Pinpoint the cell where the given text exists, returning its (x, y) midpoint coordinate. 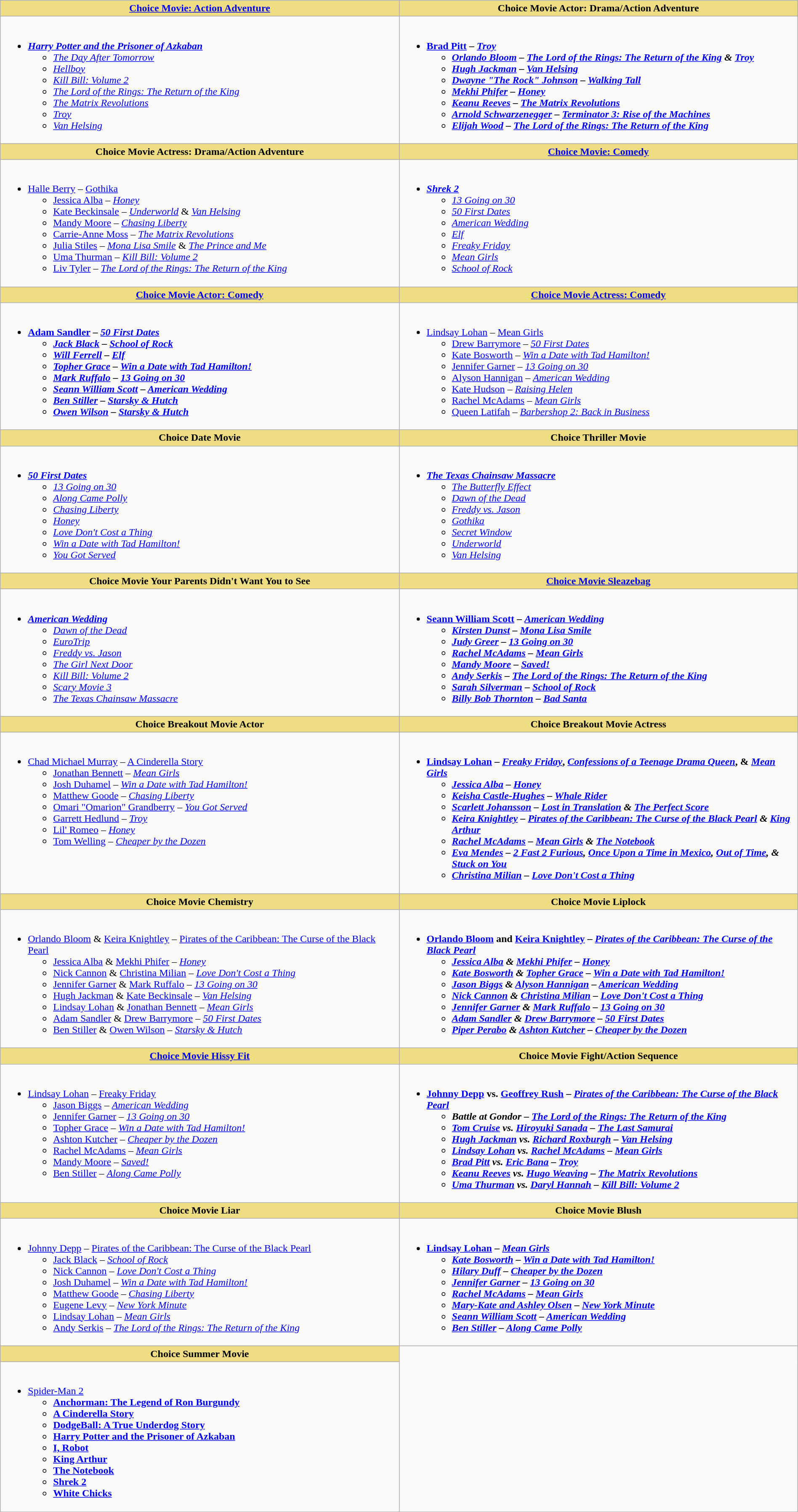
Choice Movie Actor: Drama/Action Adventure (598, 8)
Choice Date Movie (199, 438)
Choice Movie Fight/Action Sequence (598, 1056)
Choice Movie Actress: Comedy (598, 295)
Choice Movie: Comedy (598, 152)
Choice Movie Your Parents Didn't Want You to See (199, 581)
Choice Movie Sleazebag (598, 581)
Choice Movie: Action Adventure (199, 8)
Choice Movie Hissy Fit (199, 1056)
Choice Summer Movie (199, 1354)
50 First Dates13 Going on 30Along Came PollyChasing LibertyHoneyLove Don't Cost a ThingWin a Date with Tad Hamilton!You Got Served (199, 509)
Choice Movie Blush (598, 1211)
Shrek 213 Going on 3050 First DatesAmerican WeddingElfFreaky FridayMean GirlsSchool of Rock (598, 223)
Choice Breakout Movie Actress (598, 724)
Choice Movie Actress: Drama/Action Adventure (199, 152)
The Texas Chainsaw MassacreThe Butterfly EffectDawn of the DeadFreddy vs. JasonGothikaSecret WindowUnderworldVan Helsing (598, 509)
Choice Movie Liplock (598, 901)
American WeddingDawn of the DeadEuroTripFreddy vs. JasonThe Girl Next DoorKill Bill: Volume 2Scary Movie 3The Texas Chainsaw Massacre (199, 652)
Choice Breakout Movie Actor (199, 724)
Choice Movie Actor: Comedy (199, 295)
Choice Movie Chemistry (199, 901)
Choice Thriller Movie (598, 438)
Choice Movie Liar (199, 1211)
